Search for the cell housing the specified text and yield its (X, Y) center coordinate. 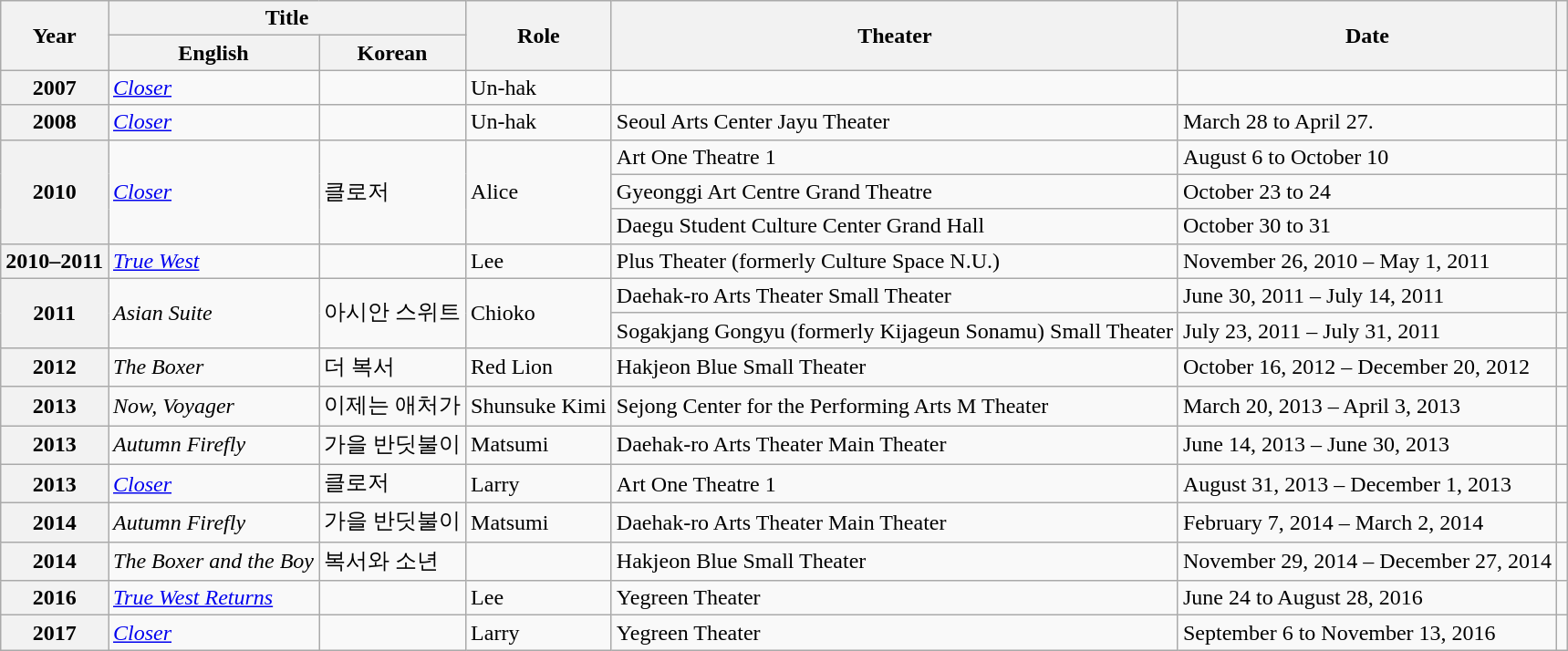
Sogakjang Gongyu (formerly Kijageun Sonamu) Small Theater (894, 330)
Daehak-ro Arts Theater Small Theater (894, 295)
Sejong Center for the Performing Arts M Theater (894, 407)
2007 (55, 88)
Year (55, 36)
June 14, 2013 – June 30, 2013 (1366, 445)
Date (1366, 36)
복서와 소년 (392, 562)
November 26, 2010 – May 1, 2011 (1366, 261)
2010 (55, 191)
March 28 to April 27. (1366, 122)
October 16, 2012 – December 20, 2012 (1366, 367)
True West Returns (213, 598)
October 30 to 31 (1366, 226)
2012 (55, 367)
2008 (55, 122)
The Boxer and the Boy (213, 562)
더 복서 (392, 367)
2010–2011 (55, 261)
2016 (55, 598)
August 31, 2013 – December 1, 2013 (1366, 483)
이제는 애처가 (392, 407)
Title (286, 18)
Red Lion (539, 367)
아시안 스위트 (392, 313)
Korean (392, 53)
July 23, 2011 – July 31, 2011 (1366, 330)
Plus Theater (formerly Culture Space N.U.) (894, 261)
Asian Suite (213, 313)
Gyeonggi Art Centre Grand Theatre (894, 191)
June 24 to August 28, 2016 (1366, 598)
August 6 to October 10 (1366, 157)
True West (213, 261)
November 29, 2014 – December 27, 2014 (1366, 562)
Seoul Arts Center Jayu Theater (894, 122)
2011 (55, 313)
October 23 to 24 (1366, 191)
Theater (894, 36)
2017 (55, 633)
Now, Voyager (213, 407)
Role (539, 36)
Chioko (539, 313)
September 6 to November 13, 2016 (1366, 633)
English (213, 53)
February 7, 2014 – March 2, 2014 (1366, 523)
The Boxer (213, 367)
Shunsuke Kimi (539, 407)
Alice (539, 191)
March 20, 2013 – April 3, 2013 (1366, 407)
Daegu Student Culture Center Grand Hall (894, 226)
June 30, 2011 – July 14, 2011 (1366, 295)
